Search for the cell housing the specified text and yield its (x, y) center coordinate. 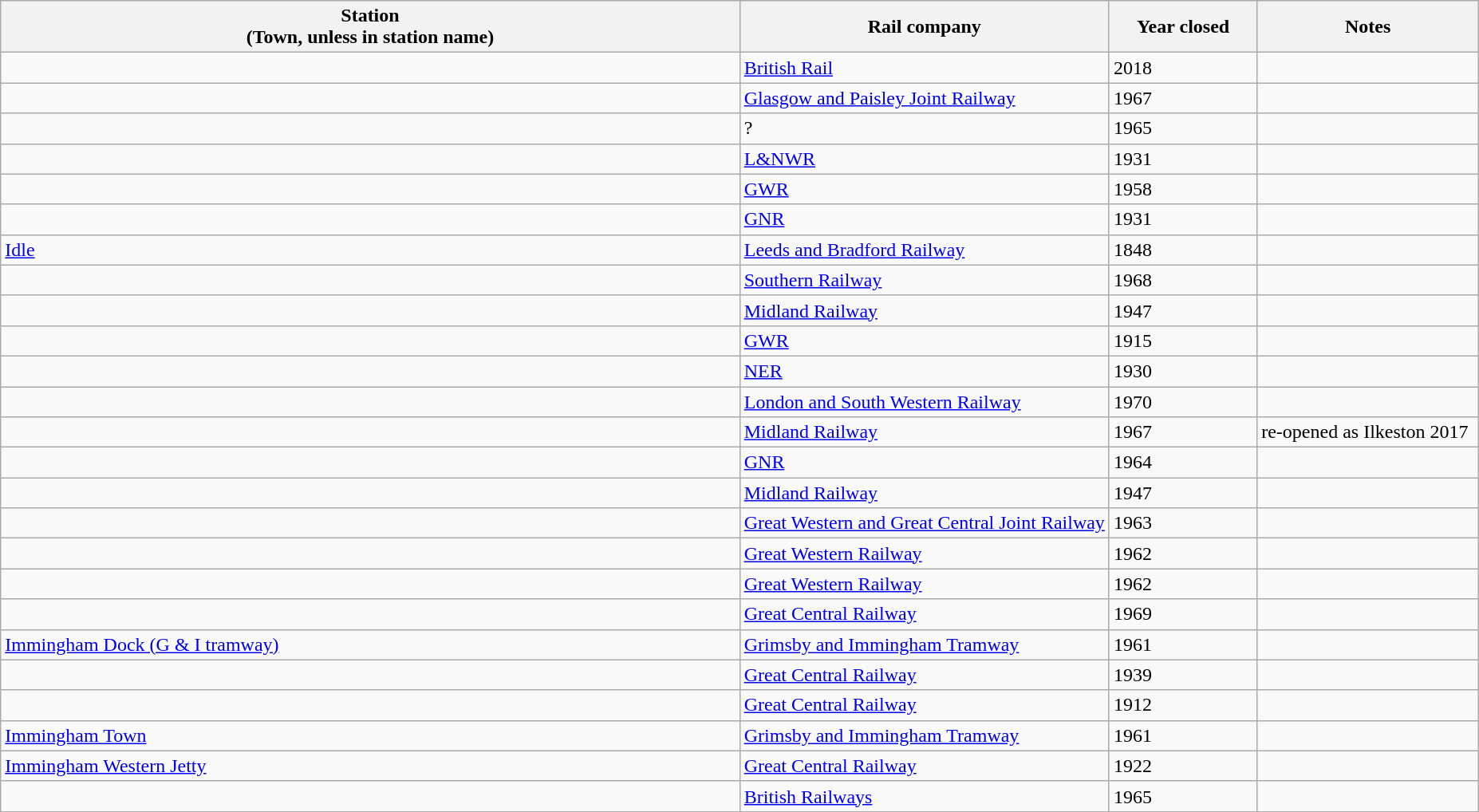
1912 (1182, 705)
1969 (1182, 614)
1970 (1182, 401)
Notes (1368, 27)
re-opened as Ilkeston 2017 (1368, 432)
L&NWR (924, 159)
Idle (370, 250)
1958 (1182, 189)
British Railways (924, 796)
Leeds and Bradford Railway (924, 250)
London and South Western Railway (924, 401)
1922 (1182, 766)
Year closed (1182, 27)
2018 (1182, 68)
Immingham Western Jetty (370, 766)
Great Western and Great Central Joint Railway (924, 523)
? (924, 128)
1963 (1182, 523)
Immingham Town (370, 735)
1930 (1182, 371)
1915 (1182, 341)
1964 (1182, 463)
1968 (1182, 280)
Station(Town, unless in station name) (370, 27)
Glasgow and Paisley Joint Railway (924, 98)
Southern Railway (924, 280)
British Rail (924, 68)
NER (924, 371)
Immingham Dock (G & I tramway) (370, 644)
Rail company (924, 27)
1939 (1182, 675)
1848 (1182, 250)
